For the text-containing cell, return its midpoint in [x, y] coordinate format. 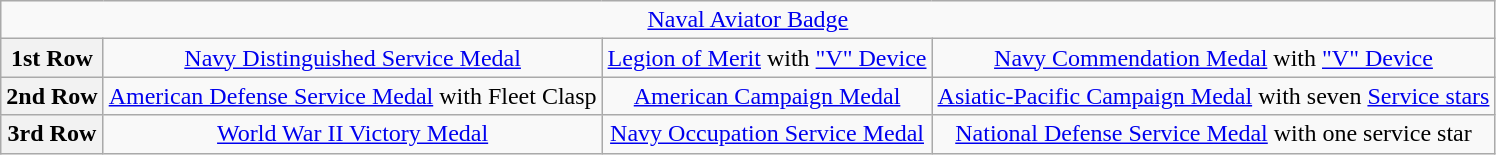
2nd Row [52, 96]
1st Row [52, 58]
Navy Occupation Service Medal [767, 134]
Navy Commendation Medal with "V" Device [1214, 58]
3rd Row [52, 134]
Legion of Merit with "V" Device [767, 58]
Naval Aviator Badge [748, 20]
Asiatic-Pacific Campaign Medal with seven Service stars [1214, 96]
Navy Distinguished Service Medal [352, 58]
American Campaign Medal [767, 96]
National Defense Service Medal with one service star [1214, 134]
World War II Victory Medal [352, 134]
American Defense Service Medal with Fleet Clasp [352, 96]
